For the text-containing cell, return its midpoint in [x, y] coordinate format. 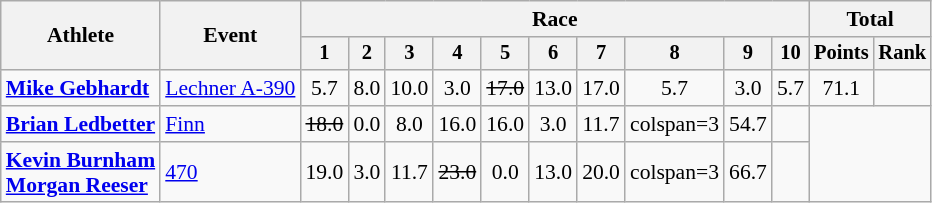
66.7 [748, 172]
3 [409, 54]
Total [870, 19]
10.0 [409, 88]
Kevin BurnhamMorgan Reeser [80, 172]
1 [324, 54]
9 [748, 54]
10 [790, 54]
470 [230, 172]
Finn [230, 124]
Points [841, 54]
23.0 [457, 172]
8 [674, 54]
5 [505, 54]
Race [554, 19]
54.7 [748, 124]
7 [601, 54]
19.0 [324, 172]
18.0 [324, 124]
Rank [902, 54]
4 [457, 54]
Mike Gebhardt [80, 88]
Brian Ledbetter [80, 124]
71.1 [841, 88]
Lechner A-390 [230, 88]
Event [230, 36]
Athlete [80, 36]
6 [553, 54]
20.0 [601, 172]
2 [366, 54]
